Return (X, Y) of the center of cell containing provided text 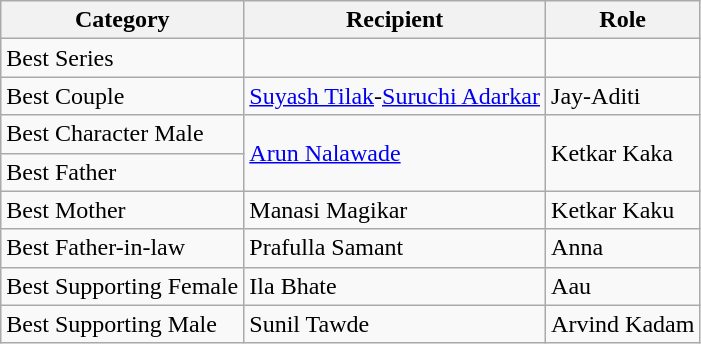
Prafulla Samant (395, 248)
Sunil Tawde (395, 324)
Anna (623, 248)
Best Father-in-law (122, 248)
Best Supporting Female (122, 286)
Jay-Aditi (623, 96)
Role (623, 20)
Best Series (122, 58)
Category (122, 20)
Aau (623, 286)
Arvind Kadam (623, 324)
Best Supporting Male (122, 324)
Best Couple (122, 96)
Recipient (395, 20)
Best Father (122, 172)
Arun Nalawade (395, 153)
Ketkar Kaka (623, 153)
Best Mother (122, 210)
Suyash Tilak-Suruchi Adarkar (395, 96)
Manasi Magikar (395, 210)
Ketkar Kaku (623, 210)
Ila Bhate (395, 286)
Best Character Male (122, 134)
